Capture the cell that displays the provided text and extract its (X, Y) central coordinate. 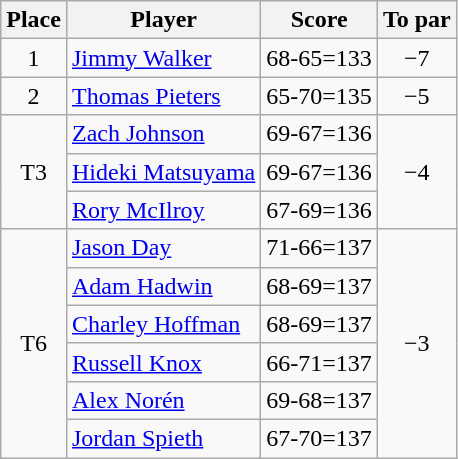
Charley Hoffman (163, 324)
−5 (416, 96)
Jordan Spieth (163, 438)
−4 (416, 172)
67-69=136 (320, 210)
Score (320, 20)
69-68=137 (320, 400)
Player (163, 20)
Zach Johnson (163, 134)
68-65=133 (320, 58)
65-70=135 (320, 96)
Thomas Pieters (163, 96)
1 (34, 58)
Adam Hadwin (163, 286)
T6 (34, 343)
Russell Knox (163, 362)
T3 (34, 172)
2 (34, 96)
−3 (416, 343)
67-70=137 (320, 438)
Jimmy Walker (163, 58)
Rory McIlroy (163, 210)
Place (34, 20)
Jason Day (163, 248)
Hideki Matsuyama (163, 172)
Alex Norén (163, 400)
−7 (416, 58)
66-71=137 (320, 362)
71-66=137 (320, 248)
To par (416, 20)
